Identify which cell holds the provided text, then report its (x, y) central coordinate. 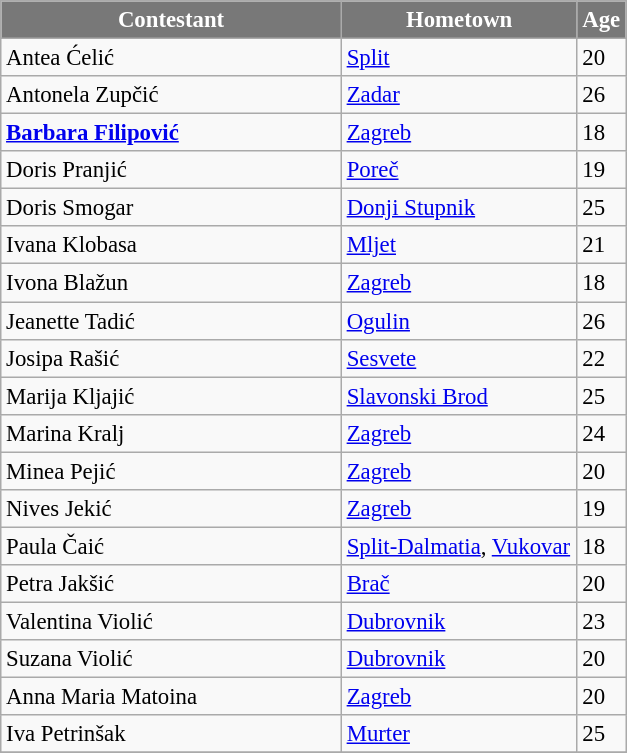
Doris Smogar (172, 208)
Age (602, 20)
Marina Kralj (172, 433)
Brač (459, 584)
Petra Jakšić (172, 584)
Antea Ćelić (172, 58)
Barbara Filipović (172, 133)
24 (602, 433)
Valentina Violić (172, 621)
Poreč (459, 170)
Ivona Blažun (172, 283)
Split (459, 58)
Ogulin (459, 321)
Murter (459, 734)
Contestant (172, 20)
Doris Pranjić (172, 170)
22 (602, 358)
Hometown (459, 20)
Slavonski Brod (459, 396)
Antonela Zupčić (172, 95)
Marija Kljajić (172, 396)
Anna Maria Matoina (172, 697)
23 (602, 621)
Ivana Klobasa (172, 245)
Iva Petrinšak (172, 734)
Sesvete (459, 358)
21 (602, 245)
Mljet (459, 245)
Paula Čaić (172, 546)
Suzana Violić (172, 659)
Jeanette Tadić (172, 321)
Zadar (459, 95)
Nives Jekić (172, 509)
Split-Dalmatia, Vukovar (459, 546)
Josipa Rašić (172, 358)
Minea Pejić (172, 471)
Donji Stupnik (459, 208)
